Locate the cell with the specified text and output its (x, y) center coordinate. 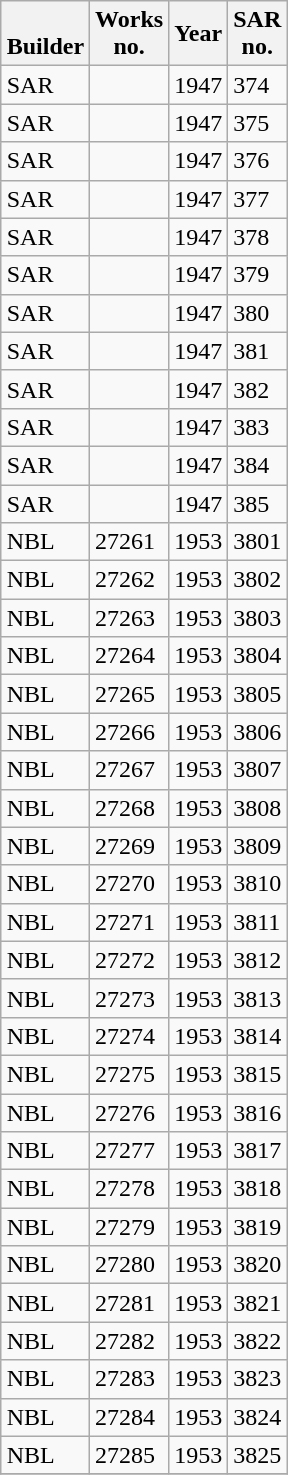
381 (258, 351)
385 (258, 503)
3824 (258, 1417)
377 (258, 199)
375 (258, 123)
Worksno. (130, 34)
383 (258, 427)
382 (258, 389)
3813 (258, 998)
3814 (258, 1036)
27275 (130, 1074)
3810 (258, 884)
27272 (130, 960)
27285 (130, 1455)
27283 (130, 1379)
3817 (258, 1151)
Year (198, 34)
3804 (258, 656)
3812 (258, 960)
27278 (130, 1189)
3820 (258, 1265)
27268 (130, 808)
3805 (258, 694)
3819 (258, 1227)
3821 (258, 1303)
3807 (258, 770)
27279 (130, 1227)
3802 (258, 580)
27265 (130, 694)
3801 (258, 542)
27277 (130, 1151)
3815 (258, 1074)
27273 (130, 998)
378 (258, 237)
380 (258, 313)
27267 (130, 770)
27263 (130, 618)
3823 (258, 1379)
374 (258, 85)
27280 (130, 1265)
27274 (130, 1036)
27276 (130, 1113)
Builder (45, 34)
3825 (258, 1455)
27284 (130, 1417)
376 (258, 161)
3822 (258, 1341)
27266 (130, 732)
3811 (258, 922)
27271 (130, 922)
27270 (130, 884)
3806 (258, 732)
27261 (130, 542)
3803 (258, 618)
27264 (130, 656)
379 (258, 275)
27262 (130, 580)
3809 (258, 846)
3816 (258, 1113)
27281 (130, 1303)
27282 (130, 1341)
3818 (258, 1189)
384 (258, 465)
SARno. (258, 34)
27269 (130, 846)
3808 (258, 808)
